Detect which cell encompasses the target text, then output its (X, Y) center coordinate. 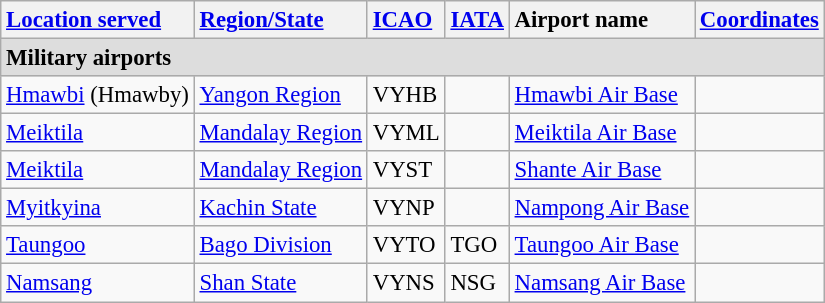
Hmawbi Air Base (602, 95)
Namsang (98, 283)
Bago Division (280, 245)
Nampong Air Base (602, 208)
VYHB (406, 95)
NSG (477, 283)
Meiktila Air Base (602, 133)
Taungoo (98, 245)
Kachin State (280, 208)
Namsang Air Base (602, 283)
VYNP (406, 208)
IATA (477, 20)
ICAO (406, 20)
Location served (98, 20)
Military airports (412, 58)
Region/State (280, 20)
Airport name (602, 20)
VYNS (406, 283)
Shan State (280, 283)
Coordinates (759, 20)
Myitkyina (98, 208)
Yangon Region (280, 95)
Hmawbi (Hmawby) (98, 95)
VYML (406, 133)
TGO (477, 245)
Taungoo Air Base (602, 245)
VYTO (406, 245)
Shante Air Base (602, 170)
VYST (406, 170)
